Return the [x, y] coordinate for the center point of the cell that contains the specified text.  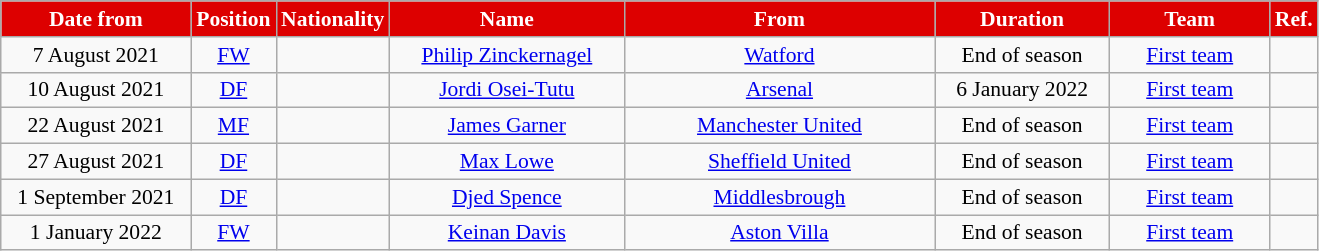
Keinan Davis [506, 233]
Aston Villa [779, 233]
From [779, 19]
Date from [96, 19]
Name [506, 19]
Duration [1022, 19]
6 January 2022 [1022, 90]
Arsenal [779, 90]
Jordi Osei-Tutu [506, 90]
Max Lowe [506, 162]
Ref. [1294, 19]
22 August 2021 [96, 126]
Sheffield United [779, 162]
1 September 2021 [96, 197]
James Garner [506, 126]
Djed Spence [506, 197]
1 January 2022 [96, 233]
Nationality [332, 19]
27 August 2021 [96, 162]
Philip Zinckernagel [506, 55]
Team [1190, 19]
Watford [779, 55]
Position [234, 19]
10 August 2021 [96, 90]
Middlesbrough [779, 197]
MF [234, 126]
Manchester United [779, 126]
7 August 2021 [96, 55]
